From the cell containing the given text, extract its center point as [x, y] coordinate. 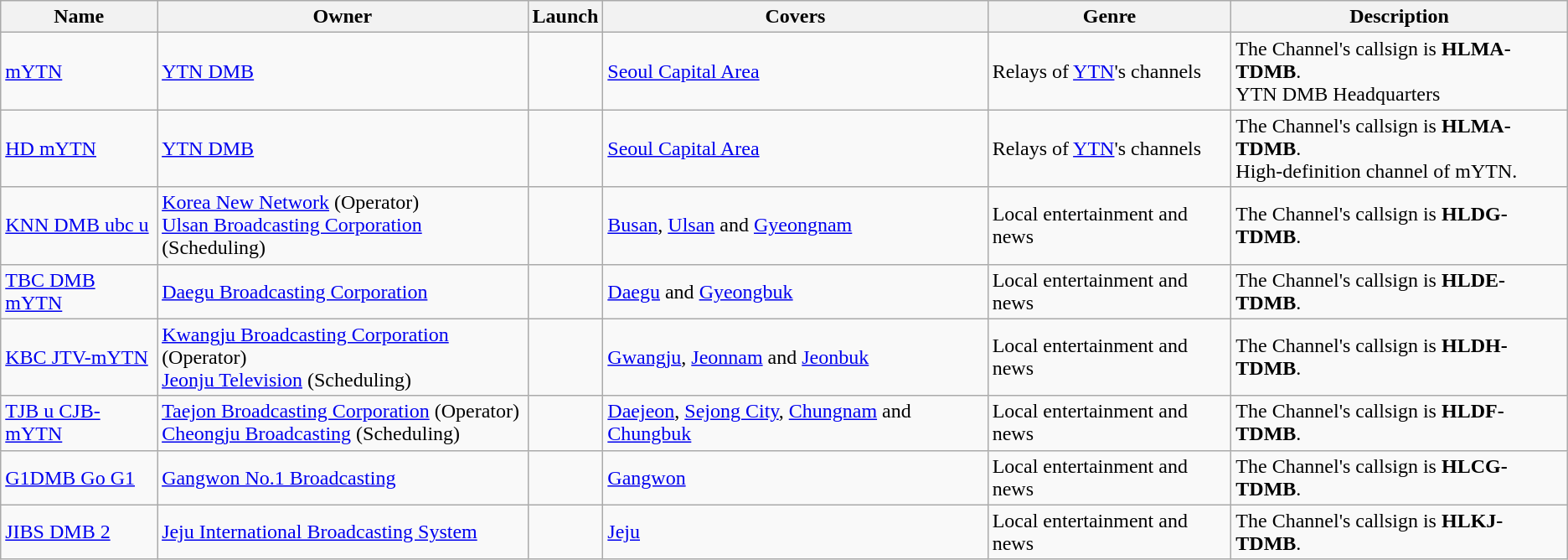
Taejon Broadcasting Corporation (Operator)Cheongju Broadcasting (Scheduling) [343, 423]
Genre [1109, 17]
Jeju [796, 531]
Busan, Ulsan and Gyeongnam [796, 226]
Launch [565, 17]
KBC JTV-mYTN [79, 357]
Gangwon No.1 Broadcasting [343, 478]
Name [79, 17]
Korea New Network (Operator)Ulsan Broadcasting Corporation (Scheduling) [343, 226]
The Channel's callsign is HLMA-TDMB.High-definition channel of mYTN. [1399, 148]
Kwangju Broadcasting Corporation (Operator)Jeonju Television (Scheduling) [343, 357]
The Channel's callsign is HLDG-TDMB. [1399, 226]
Daegu Broadcasting Corporation [343, 292]
G1DMB Go G1 [79, 478]
TBC DMB mYTN [79, 292]
mYTN [79, 71]
Gwangju, Jeonnam and Jeonbuk [796, 357]
Covers [796, 17]
KNN DMB ubc u [79, 226]
Jeju International Broadcasting System [343, 531]
The Channel's callsign is HLDH-TDMB. [1399, 357]
The Channel's callsign is HLKJ-TDMB. [1399, 531]
TJB u CJB-mYTN [79, 423]
The Channel's callsign is HLDE-TDMB. [1399, 292]
The Channel's callsign is HLDF-TDMB. [1399, 423]
Daegu and Gyeongbuk [796, 292]
Daejeon, Sejong City, Chungnam and Chungbuk [796, 423]
Owner [343, 17]
The Channel's callsign is HLMA-TDMB.YTN DMB Headquarters [1399, 71]
Description [1399, 17]
Gangwon [796, 478]
The Channel's callsign is HLCG-TDMB. [1399, 478]
HD mYTN [79, 148]
JIBS DMB 2 [79, 531]
